Locate the cell with the specified text and output its [x, y] center coordinate. 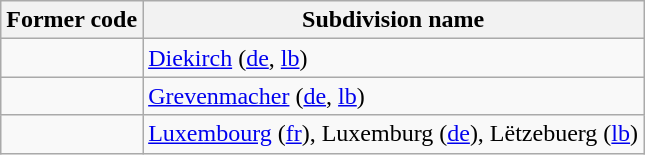
Grevenmacher (de, lb) [394, 96]
Former code [72, 20]
Diekirch (de, lb) [394, 58]
Subdivision name [394, 20]
Luxembourg (fr), Luxemburg (de), Lëtzebuerg (lb) [394, 134]
